Detect which cell encompasses the target text, then output its (x, y) center coordinate. 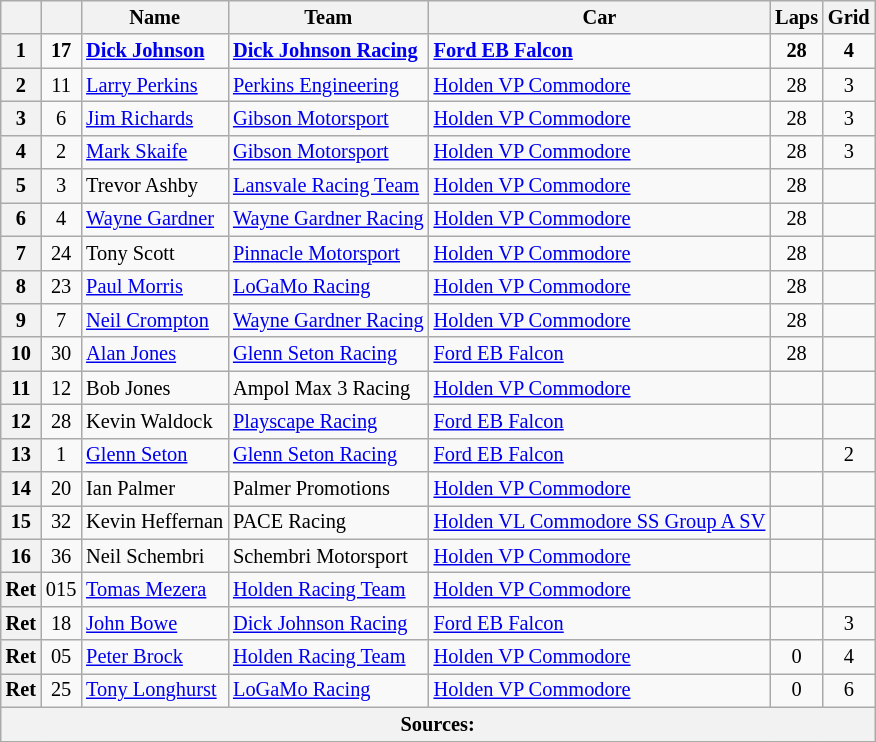
Wayne Gardner (154, 219)
Schembri Motorsport (328, 556)
Tomas Mezera (154, 589)
Neil Schembri (154, 556)
Ian Palmer (154, 489)
Alan Jones (154, 354)
Peter Brock (154, 657)
Kevin Heffernan (154, 522)
18 (61, 623)
Lansvale Racing Team (328, 186)
10 (21, 354)
30 (61, 354)
32 (61, 522)
25 (61, 690)
PACE Racing (328, 522)
Dick Johnson (154, 51)
015 (61, 589)
Neil Crompton (154, 320)
Name (154, 17)
05 (61, 657)
Holden VL Commodore SS Group A SV (600, 522)
Jim Richards (154, 118)
Team (328, 17)
Pinnacle Motorsport (328, 253)
Glenn Seton (154, 455)
Playscape Racing (328, 421)
20 (61, 489)
Ampol Max 3 Racing (328, 388)
14 (21, 489)
36 (61, 556)
23 (61, 287)
Laps (796, 17)
Car (600, 17)
Paul Morris (154, 287)
15 (21, 522)
Tony Scott (154, 253)
Mark Skaife (154, 152)
5 (21, 186)
Palmer Promotions (328, 489)
Perkins Engineering (328, 85)
9 (21, 320)
24 (61, 253)
Grid (849, 17)
Trevor Ashby (154, 186)
Tony Longhurst (154, 690)
Larry Perkins (154, 85)
8 (21, 287)
Sources: (438, 724)
Bob Jones (154, 388)
17 (61, 51)
Kevin Waldock (154, 421)
13 (21, 455)
John Bowe (154, 623)
16 (21, 556)
